Return [X, Y] of the center of cell containing provided text 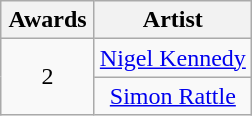
Nigel Kennedy [172, 58]
Awards [48, 20]
Simon Rattle [172, 96]
2 [48, 77]
Artist [172, 20]
